Output the (X, Y) coordinate of the center of the cell containing the given text.  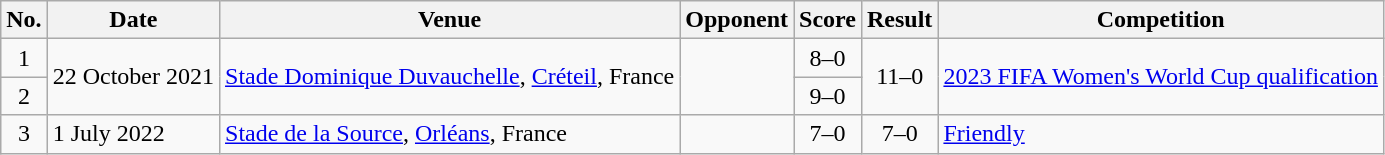
Stade Dominique Duvauchelle, Créteil, France (450, 77)
1 July 2022 (133, 134)
Stade de la Source, Orléans, France (450, 134)
22 October 2021 (133, 77)
1 (24, 58)
No. (24, 20)
Result (899, 20)
8–0 (828, 58)
11–0 (899, 77)
2 (24, 96)
9–0 (828, 96)
Date (133, 20)
Opponent (737, 20)
Score (828, 20)
2023 FIFA Women's World Cup qualification (1161, 77)
Friendly (1161, 134)
Competition (1161, 20)
Venue (450, 20)
3 (24, 134)
